Detect which cell encompasses the target text, then output its (X, Y) center coordinate. 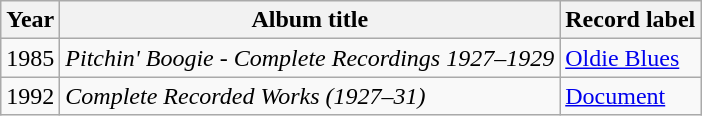
1985 (30, 58)
1992 (30, 96)
Album title (310, 20)
Oldie Blues (630, 58)
Document (630, 96)
Pitchin' Boogie - Complete Recordings 1927–1929 (310, 58)
Record label (630, 20)
Year (30, 20)
Complete Recorded Works (1927–31) (310, 96)
